Find where the given text appears and provide that cell's center as (x, y) coordinate. 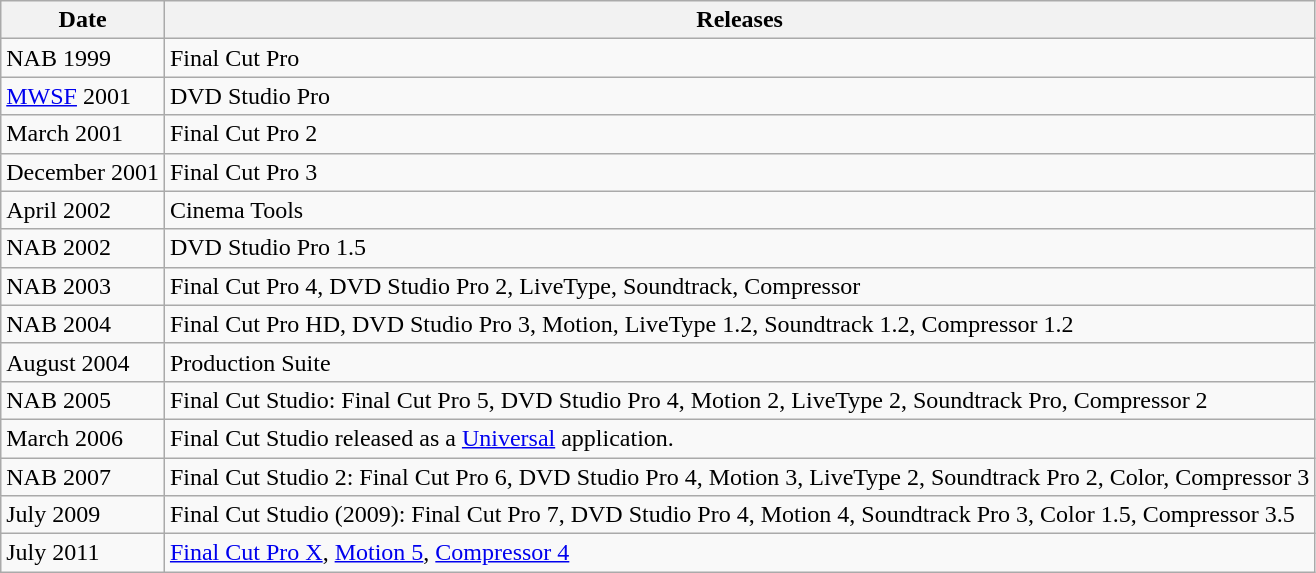
Final Cut Studio 2: Final Cut Pro 6, DVD Studio Pro 4, Motion 3, LiveType 2, Soundtrack Pro 2, Color, Compressor 3 (739, 477)
NAB 2002 (83, 248)
March 2001 (83, 134)
December 2001 (83, 172)
NAB 2003 (83, 286)
April 2002 (83, 210)
Production Suite (739, 362)
Final Cut Studio released as a Universal application. (739, 438)
Final Cut Pro (739, 58)
Final Cut Studio: Final Cut Pro 5, DVD Studio Pro 4, Motion 2, LiveType 2, Soundtrack Pro, Compressor 2 (739, 400)
Cinema Tools (739, 210)
August 2004 (83, 362)
Final Cut Pro 4, DVD Studio Pro 2, LiveType, Soundtrack, Compressor (739, 286)
Final Cut Pro HD, DVD Studio Pro 3, Motion, LiveType 1.2, Soundtrack 1.2, Compressor 1.2 (739, 324)
MWSF 2001 (83, 96)
March 2006 (83, 438)
Final Cut Pro 3 (739, 172)
DVD Studio Pro 1.5 (739, 248)
DVD Studio Pro (739, 96)
July 2011 (83, 553)
Final Cut Pro X, Motion 5, Compressor 4 (739, 553)
NAB 2004 (83, 324)
Final Cut Pro 2 (739, 134)
Final Cut Studio (2009): Final Cut Pro 7, DVD Studio Pro 4, Motion 4, Soundtrack Pro 3, Color 1.5, Compressor 3.5 (739, 515)
Date (83, 20)
NAB 1999 (83, 58)
Releases (739, 20)
NAB 2007 (83, 477)
July 2009 (83, 515)
NAB 2005 (83, 400)
